Provide the (x, y) coordinate of the cell's center where the given text is located.  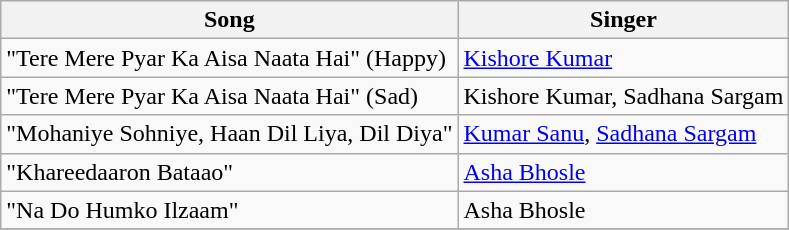
"Tere Mere Pyar Ka Aisa Naata Hai" (Happy) (230, 58)
Kumar Sanu, Sadhana Sargam (624, 134)
"Khareedaaron Bataao" (230, 172)
Kishore Kumar, Sadhana Sargam (624, 96)
"Tere Mere Pyar Ka Aisa Naata Hai" (Sad) (230, 96)
"Na Do Humko Ilzaam" (230, 210)
Singer (624, 20)
Song (230, 20)
Kishore Kumar (624, 58)
"Mohaniye Sohniye, Haan Dil Liya, Dil Diya" (230, 134)
